Output the [x, y] coordinate of the center of the cell containing the given text.  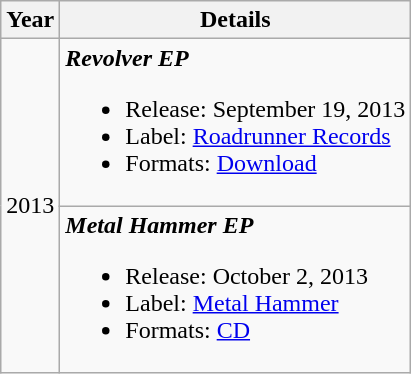
Year [30, 20]
2013 [30, 206]
Details [236, 20]
Metal Hammer EPRelease: October 2, 2013Label: Metal HammerFormats: CD [236, 290]
Revolver EPRelease: September 19, 2013Label: Roadrunner RecordsFormats: Download [236, 122]
